For the text-containing cell, return its midpoint in [x, y] coordinate format. 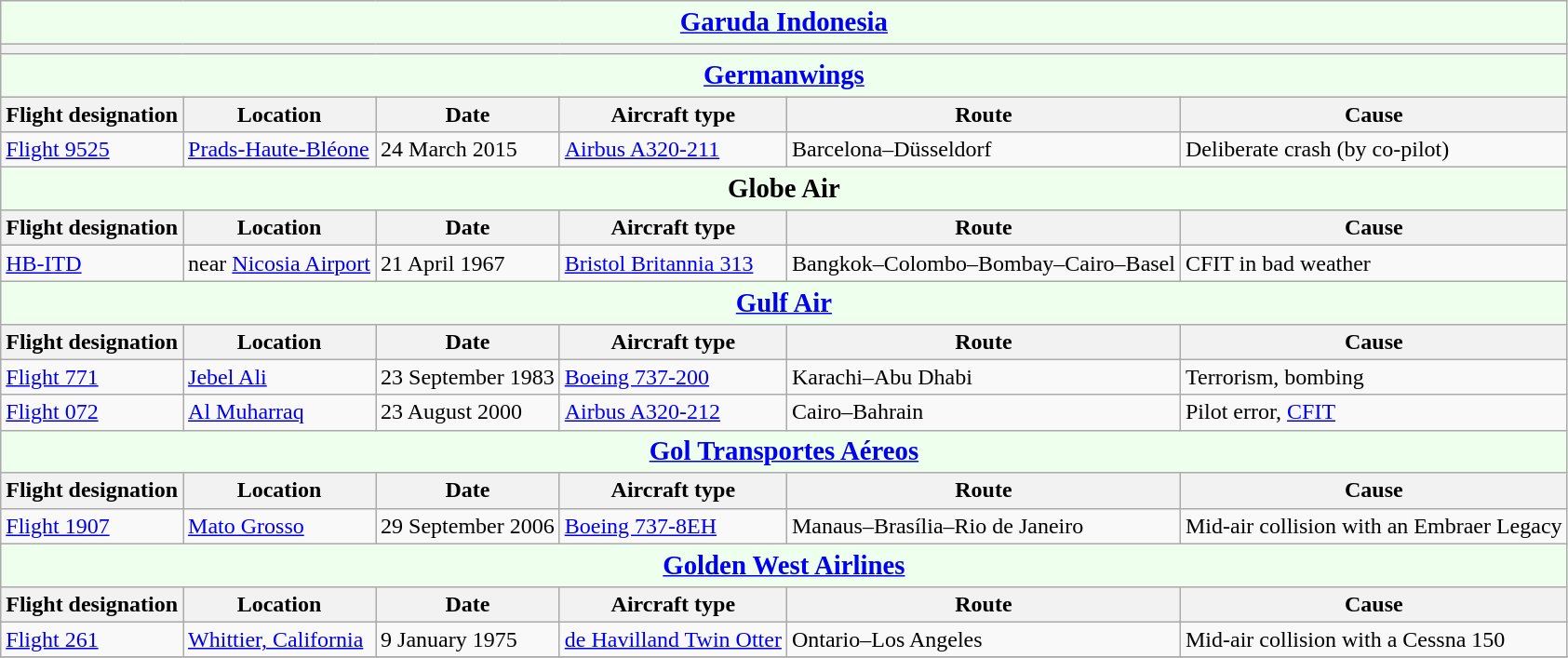
Mid-air collision with an Embraer Legacy [1374, 526]
Flight 072 [92, 412]
Manaus–Brasília–Rio de Janeiro [983, 526]
23 September 1983 [468, 377]
21 April 1967 [468, 263]
24 March 2015 [468, 150]
Boeing 737-200 [673, 377]
Globe Air [784, 189]
Flight 261 [92, 639]
Germanwings [784, 75]
Al Muharraq [279, 412]
Airbus A320-212 [673, 412]
Karachi–Abu Dhabi [983, 377]
Mato Grosso [279, 526]
Flight 9525 [92, 150]
Ontario–Los Angeles [983, 639]
Garuda Indonesia [784, 22]
29 September 2006 [468, 526]
Deliberate crash (by co-pilot) [1374, 150]
23 August 2000 [468, 412]
near Nicosia Airport [279, 263]
Boeing 737-8EH [673, 526]
Gol Transportes Aéreos [784, 451]
Gulf Air [784, 302]
CFIT in bad weather [1374, 263]
Cairo–Bahrain [983, 412]
Airbus A320-211 [673, 150]
Barcelona–Düsseldorf [983, 150]
HB-ITD [92, 263]
Bangkok–Colombo–Bombay–Cairo–Basel [983, 263]
9 January 1975 [468, 639]
Whittier, California [279, 639]
Prads-Haute-Bléone [279, 150]
Golden West Airlines [784, 565]
Terrorism, bombing [1374, 377]
Mid-air collision with a Cessna 150 [1374, 639]
de Havilland Twin Otter [673, 639]
Jebel Ali [279, 377]
Bristol Britannia 313 [673, 263]
Flight 1907 [92, 526]
Flight 771 [92, 377]
Pilot error, CFIT [1374, 412]
